Determine the [x, y] coordinate at the center of the cell enclosing the given text.  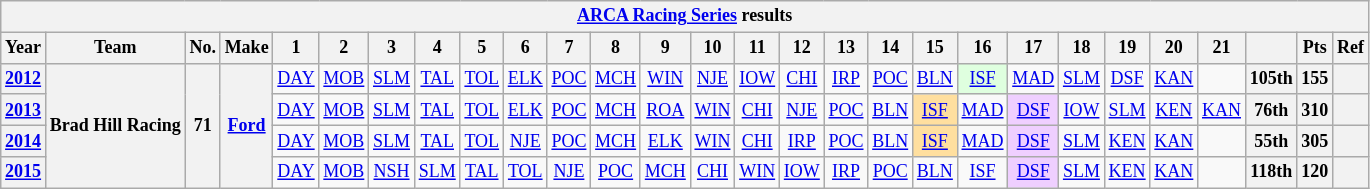
19 [1127, 48]
105th [1271, 78]
4 [437, 48]
9 [665, 48]
2014 [24, 140]
3 [392, 48]
305 [1315, 140]
2013 [24, 110]
Make [246, 48]
6 [525, 48]
12 [802, 48]
Brad Hill Racing [115, 126]
2015 [24, 172]
Pts [1315, 48]
ARCA Racing Series results [685, 16]
15 [936, 48]
120 [1315, 172]
8 [616, 48]
16 [982, 48]
13 [846, 48]
NSH [392, 172]
Team [115, 48]
Ford [246, 126]
5 [482, 48]
17 [1034, 48]
No. [202, 48]
1 [296, 48]
76th [1271, 110]
Year [24, 48]
11 [758, 48]
155 [1315, 78]
71 [202, 126]
21 [1222, 48]
14 [890, 48]
18 [1082, 48]
Ref [1351, 48]
10 [712, 48]
2 [344, 48]
7 [569, 48]
ROA [665, 110]
2012 [24, 78]
20 [1174, 48]
55th [1271, 140]
310 [1315, 110]
118th [1271, 172]
